Pinpoint the cell where the given text exists, returning its (x, y) midpoint coordinate. 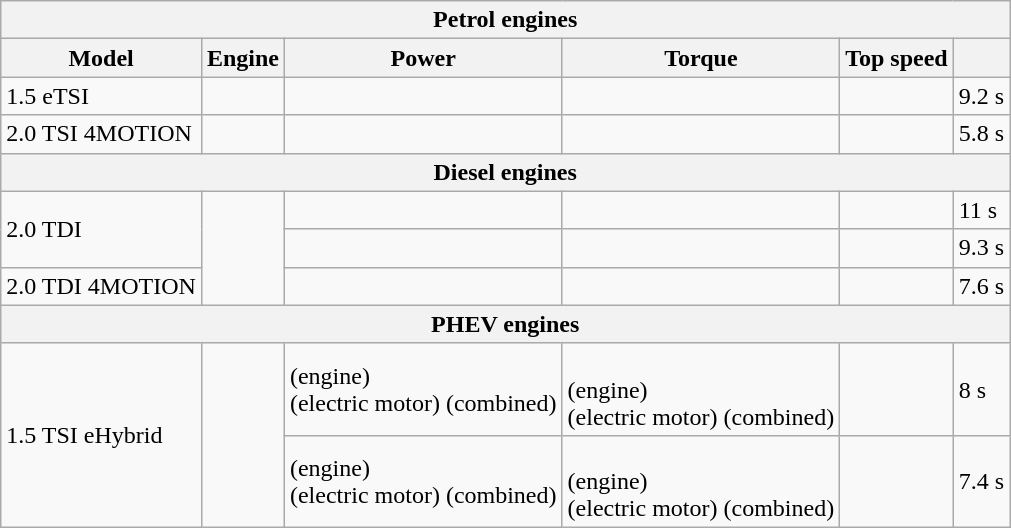
11 s (981, 210)
PHEV engines (506, 324)
2.0 TDI (102, 229)
Torque (701, 58)
2.0 TDI 4MOTION (102, 286)
Diesel engines (506, 172)
9.3 s (981, 248)
1.5 TSI eHybrid (102, 435)
1.5 eTSI (102, 96)
7.6 s (981, 286)
5.8 s (981, 134)
Petrol engines (506, 20)
2.0 TSI 4MOTION (102, 134)
9.2 s (981, 96)
7.4 s (981, 481)
8 s (981, 389)
Top speed (897, 58)
Engine (242, 58)
Model (102, 58)
Power (423, 58)
